Search for the cell housing the specified text and yield its [X, Y] center coordinate. 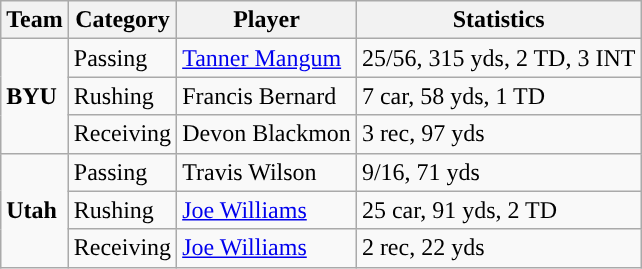
9/16, 71 yds [498, 172]
Player [267, 20]
Tanner Mangum [267, 58]
2 rec, 22 yds [498, 248]
BYU [35, 96]
25/56, 315 yds, 2 TD, 3 INT [498, 58]
Francis Bernard [267, 96]
Utah [35, 210]
Statistics [498, 20]
Travis Wilson [267, 172]
3 rec, 97 yds [498, 134]
25 car, 91 yds, 2 TD [498, 210]
Devon Blackmon [267, 134]
Team [35, 20]
Category [122, 20]
7 car, 58 yds, 1 TD [498, 96]
